Extract the [X, Y] coordinate from the center of the cell holding the provided text.  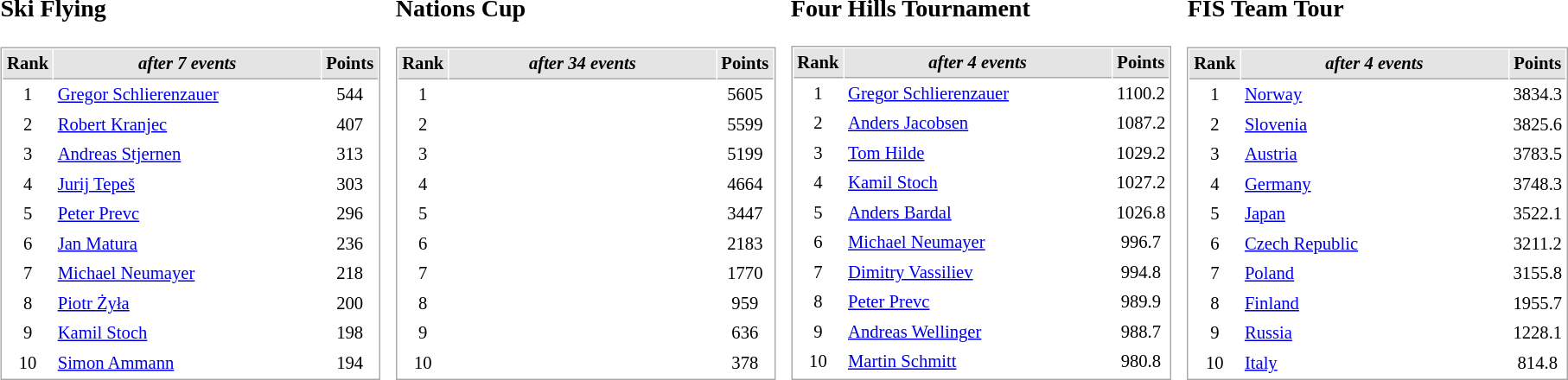
3748.3 [1538, 185]
Anders Jacobsen [978, 124]
3825.6 [1538, 124]
Martin Schmitt [978, 363]
Czech Republic [1374, 244]
636 [745, 333]
1027.2 [1141, 183]
after 34 events [583, 64]
Piotr Żyła [187, 304]
303 [350, 185]
296 [350, 214]
3211.2 [1538, 244]
Dimitry Vassiliev [978, 273]
Simon Ammann [187, 363]
988.7 [1141, 333]
Austria [1374, 154]
Jan Matura [187, 244]
1029.2 [1141, 154]
1026.8 [1141, 214]
Germany [1374, 185]
3783.5 [1538, 154]
Italy [1374, 363]
378 [745, 363]
1087.2 [1141, 124]
3834.3 [1538, 95]
1955.7 [1538, 304]
544 [350, 95]
194 [350, 363]
after 7 events [187, 64]
5599 [745, 124]
236 [350, 244]
198 [350, 333]
1228.1 [1538, 333]
Anders Bardal [978, 214]
2183 [745, 244]
407 [350, 124]
4664 [745, 185]
Robert Kranjec [187, 124]
3155.8 [1538, 273]
Tom Hilde [978, 154]
313 [350, 154]
1100.2 [1141, 95]
Poland [1374, 273]
989.9 [1141, 302]
Russia [1374, 333]
814.8 [1538, 363]
3447 [745, 214]
959 [745, 304]
5199 [745, 154]
Slovenia [1374, 124]
200 [350, 304]
Andreas Wellinger [978, 333]
Finland [1374, 304]
994.8 [1141, 273]
980.8 [1141, 363]
996.7 [1141, 244]
Andreas Stjernen [187, 154]
1770 [745, 273]
Japan [1374, 214]
3522.1 [1538, 214]
Jurij Tepeš [187, 185]
5605 [745, 95]
Norway [1374, 95]
218 [350, 273]
